From the cell containing the given text, extract its center point as (x, y) coordinate. 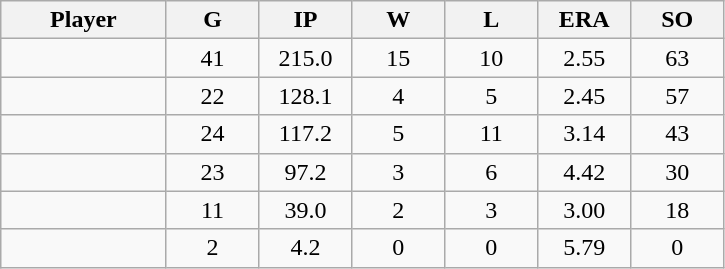
3.14 (584, 134)
L (492, 20)
10 (492, 58)
128.1 (306, 96)
15 (398, 58)
G (212, 20)
39.0 (306, 210)
2.45 (584, 96)
30 (678, 172)
3.00 (584, 210)
215.0 (306, 58)
2.55 (584, 58)
43 (678, 134)
4 (398, 96)
117.2 (306, 134)
6 (492, 172)
ERA (584, 20)
63 (678, 58)
97.2 (306, 172)
Player (84, 20)
57 (678, 96)
41 (212, 58)
4.42 (584, 172)
5.79 (584, 248)
22 (212, 96)
W (398, 20)
SO (678, 20)
24 (212, 134)
23 (212, 172)
18 (678, 210)
IP (306, 20)
4.2 (306, 248)
